Return the (X, Y) coordinate for the center point of the cell that contains the specified text.  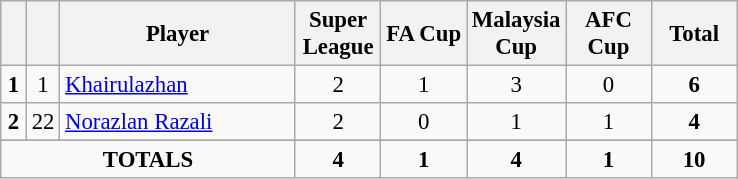
Total (694, 34)
3 (516, 85)
22 (42, 122)
Khairulazhan (178, 85)
AFC Cup (609, 34)
10 (694, 160)
Norazlan Razali (178, 122)
Super League (338, 34)
TOTALS (148, 160)
Player (178, 34)
Malaysia Cup (516, 34)
FA Cup (424, 34)
6 (694, 85)
